Identify which cell holds the provided text, then report its [x, y] central coordinate. 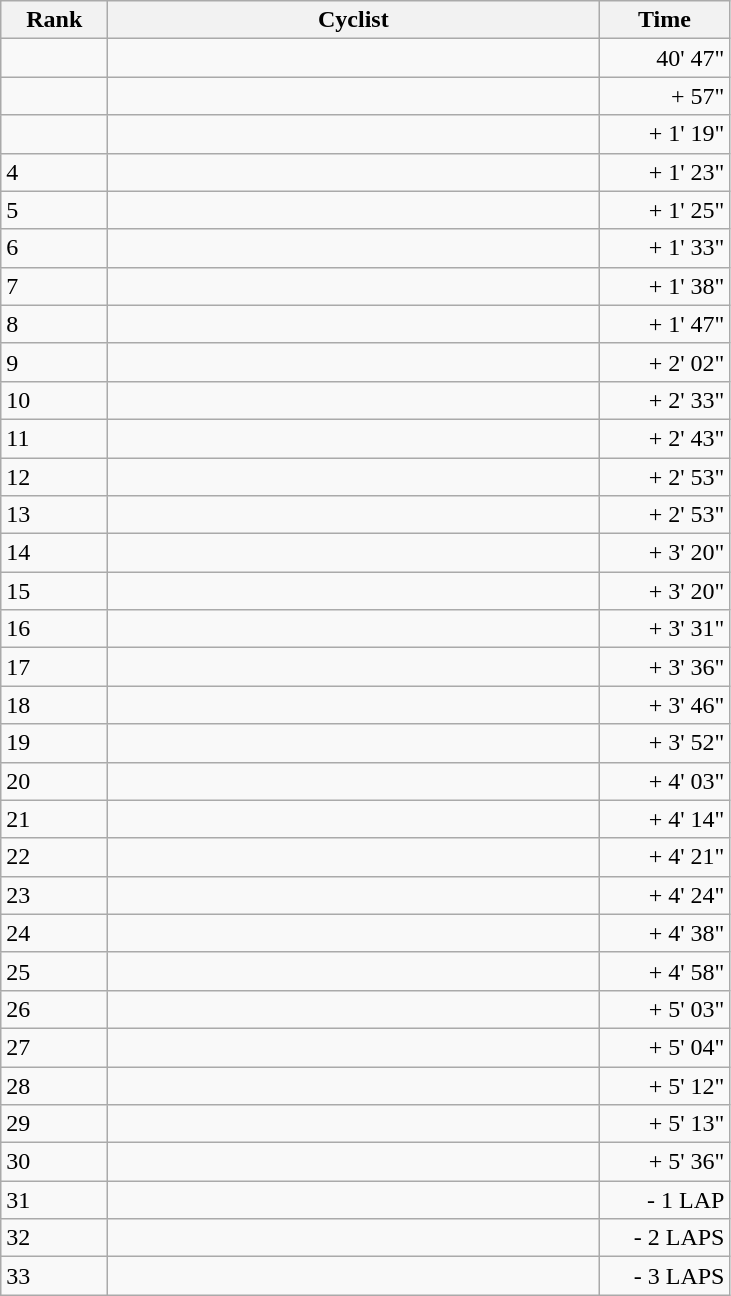
+ 1' 33" [664, 248]
+ 4' 14" [664, 819]
10 [54, 400]
+ 5' 03" [664, 1009]
Cyclist [354, 20]
+ 4' 21" [664, 857]
22 [54, 857]
25 [54, 971]
18 [54, 705]
26 [54, 1009]
- 3 LAPS [664, 1276]
Rank [54, 20]
Time [664, 20]
+ 1' 19" [664, 134]
+ 2' 43" [664, 438]
15 [54, 591]
16 [54, 629]
- 1 LAP [664, 1200]
17 [54, 667]
+ 4' 38" [664, 933]
4 [54, 172]
9 [54, 362]
+ 2' 33" [664, 400]
+ 1' 38" [664, 286]
+ 57" [664, 96]
+ 1' 47" [664, 324]
+ 5' 13" [664, 1124]
+ 4' 58" [664, 971]
23 [54, 895]
+ 3' 36" [664, 667]
+ 1' 25" [664, 210]
8 [54, 324]
30 [54, 1162]
19 [54, 743]
27 [54, 1047]
7 [54, 286]
20 [54, 781]
+ 4' 24" [664, 895]
+ 5' 04" [664, 1047]
+ 3' 46" [664, 705]
+ 3' 31" [664, 629]
29 [54, 1124]
+ 2' 02" [664, 362]
14 [54, 553]
28 [54, 1085]
13 [54, 515]
11 [54, 438]
6 [54, 248]
+ 4' 03" [664, 781]
31 [54, 1200]
+ 3' 52" [664, 743]
+ 1' 23" [664, 172]
+ 5' 36" [664, 1162]
24 [54, 933]
40' 47" [664, 58]
12 [54, 477]
- 2 LAPS [664, 1238]
+ 5' 12" [664, 1085]
33 [54, 1276]
5 [54, 210]
21 [54, 819]
32 [54, 1238]
